Return [X, Y] of the center of cell containing provided text 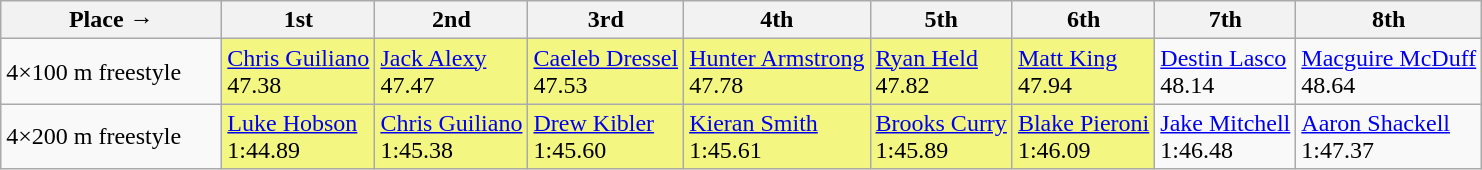
Aaron Shackell 1:47.37 [1389, 136]
Brooks Curry 1:45.89 [941, 136]
5th [941, 20]
Blake Pieroni 1:46.09 [1083, 136]
Jake Mitchell 1:46.48 [1226, 136]
2nd [452, 20]
Ryan Held47.82 [941, 72]
Chris Guiliano 1:45.38 [452, 136]
Matt King 47.94 [1083, 72]
Kieran Smith 1:45.61 [777, 136]
Hunter Armstrong47.78 [777, 72]
4×200 m freestyle [112, 136]
7th [1226, 20]
Destin Lasco48.14 [1226, 72]
Drew Kibler 1:45.60 [606, 136]
8th [1389, 20]
Caeleb Dressel47.53 [606, 72]
Luke Hobson 1:44.89 [298, 136]
3rd [606, 20]
1st [298, 20]
4th [777, 20]
4×100 m freestyle [112, 72]
Macguire McDuff48.64 [1389, 72]
Jack Alexy47.47 [452, 72]
6th [1083, 20]
Chris Guiliano47.38 [298, 72]
Place → [112, 20]
